Capture the cell that displays the provided text and extract its (X, Y) central coordinate. 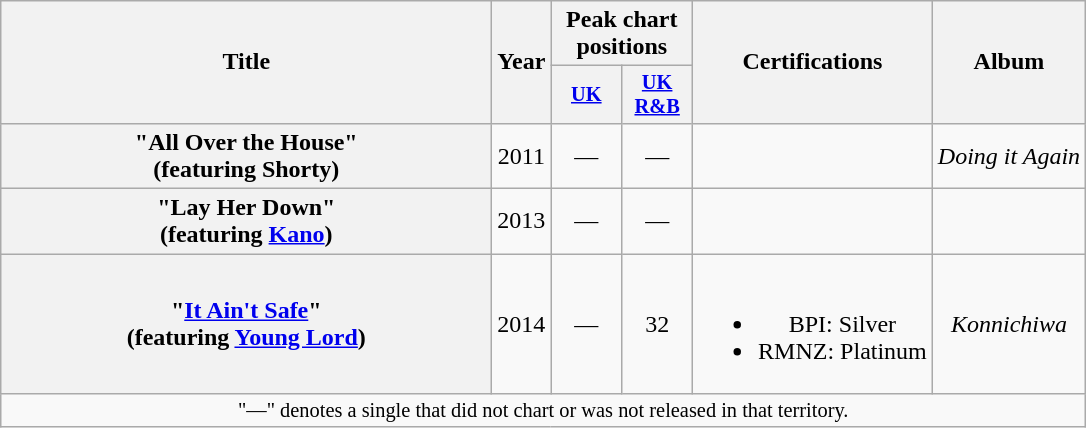
32 (658, 324)
2011 (522, 156)
2013 (522, 222)
UK (586, 95)
Album (1008, 62)
Title (246, 62)
Year (522, 62)
"—" denotes a single that did not chart or was not released in that territory. (544, 411)
2014 (522, 324)
BPI: SilverRMNZ: Platinum (813, 324)
Konnichiwa (1008, 324)
UKR&B (658, 95)
Peak chart positions (622, 34)
"Lay Her Down"(featuring Kano) (246, 222)
Certifications (813, 62)
Doing it Again (1008, 156)
"It Ain't Safe"(featuring Young Lord) (246, 324)
"All Over the House"(featuring Shorty) (246, 156)
